Locate the cell with the specified text and output its [X, Y] center coordinate. 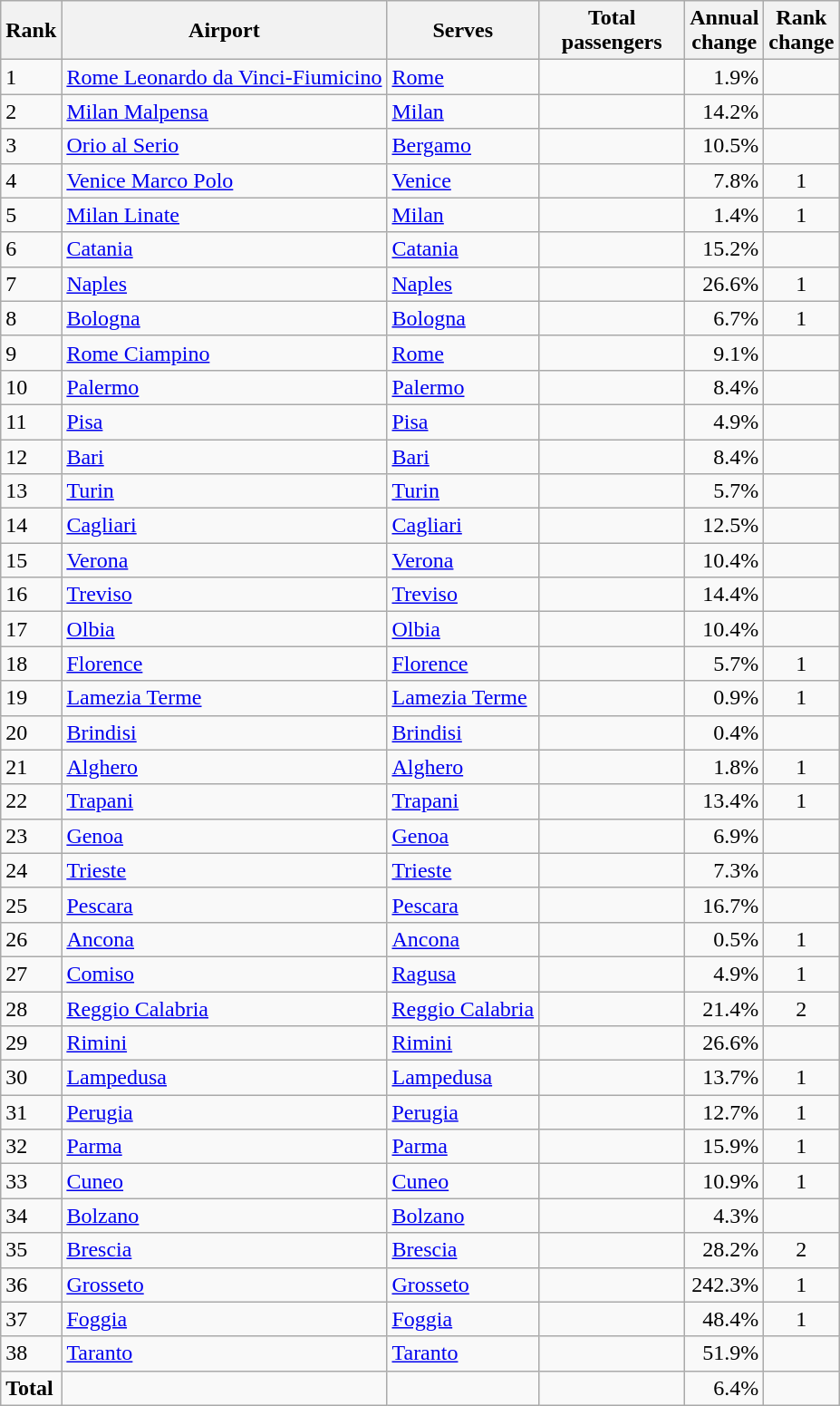
Serves [463, 31]
14.4% [725, 595]
Totalpassengers [613, 31]
11 [31, 422]
Comiso [225, 974]
10.9% [725, 1181]
28 [31, 1009]
22 [31, 801]
12 [31, 456]
48.4% [725, 1319]
4.3% [725, 1216]
15.9% [725, 1147]
6.4% [725, 1388]
1.4% [725, 215]
35 [31, 1250]
27 [31, 974]
36 [31, 1285]
16 [31, 595]
26 [31, 939]
20 [31, 732]
13.4% [725, 801]
8 [31, 318]
32 [31, 1147]
Venice Marco Polo [225, 180]
1.8% [725, 767]
Rome Leonardo da Vinci-Fiumicino [225, 77]
Rankchange [801, 31]
17 [31, 629]
Annualchange [725, 31]
0.5% [725, 939]
25 [31, 905]
9.1% [725, 353]
1.9% [725, 77]
Airport [225, 31]
7.3% [725, 870]
Bergamo [463, 146]
0.4% [725, 732]
24 [31, 870]
4 [31, 180]
6 [31, 249]
15.2% [725, 249]
Milan Malpensa [225, 112]
10 [31, 387]
7 [31, 284]
0.9% [725, 698]
12.5% [725, 526]
6.9% [725, 836]
28.2% [725, 1250]
13 [31, 491]
33 [31, 1181]
9 [31, 353]
6.7% [725, 318]
29 [31, 1043]
51.9% [725, 1353]
Milan Linate [225, 215]
7.8% [725, 180]
21 [31, 767]
15 [31, 560]
3 [31, 146]
31 [31, 1112]
21.4% [725, 1009]
13.7% [725, 1078]
5 [31, 215]
34 [31, 1216]
Ragusa [463, 974]
38 [31, 1353]
10.5% [725, 146]
18 [31, 664]
30 [31, 1078]
37 [31, 1319]
Orio al Serio [225, 146]
12.7% [725, 1112]
14 [31, 526]
23 [31, 836]
16.7% [725, 905]
242.3% [725, 1285]
Rank [31, 31]
19 [31, 698]
Venice [463, 180]
Rome Ciampino [225, 353]
Total [31, 1388]
14.2% [725, 112]
